Return [X, Y] of the center of cell containing provided text 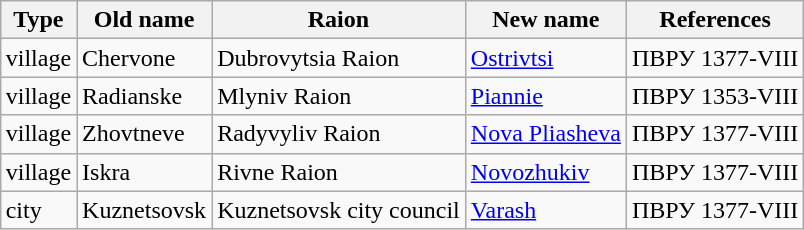
ПВРУ 1353-VIII [714, 96]
Chervone [144, 58]
Dubrovytsia Raion [339, 58]
Old name [144, 20]
Ostrivtsi [546, 58]
Piannie [546, 96]
Novozhukiv [546, 172]
Zhovtneve [144, 134]
Raion [339, 20]
Kuznetsovsk [144, 210]
Radianske [144, 96]
Varash [546, 210]
Radyvyliv Raion [339, 134]
Kuznetsovsk city council [339, 210]
Mlyniv Raion [339, 96]
Type [38, 20]
Rivne Raion [339, 172]
New name [546, 20]
References [714, 20]
Iskra [144, 172]
Nova Pliasheva [546, 134]
city [38, 210]
